For the text-containing cell, return its midpoint in [x, y] coordinate format. 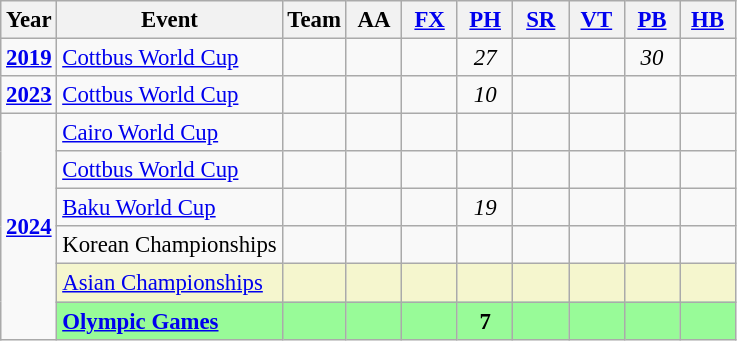
Baku World Cup [170, 208]
VT [597, 20]
PH [485, 20]
27 [485, 58]
Year [29, 20]
Event [170, 20]
AA [374, 20]
19 [485, 208]
Korean Championships [170, 245]
Olympic Games [170, 321]
Asian Championships [170, 283]
2023 [29, 95]
2019 [29, 58]
SR [541, 20]
PB [652, 20]
Team [314, 20]
10 [485, 95]
7 [485, 321]
30 [652, 58]
2024 [29, 227]
HB [708, 20]
Cairo World Cup [170, 133]
FX [430, 20]
